Output the [x, y] coordinate of the center of the cell containing the given text.  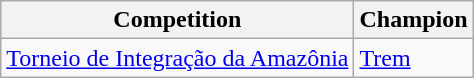
Torneio de Integração da Amazônia [178, 58]
Trem [414, 58]
Champion [414, 20]
Competition [178, 20]
